Return the (X, Y) coordinate for the center point of the cell that contains the specified text.  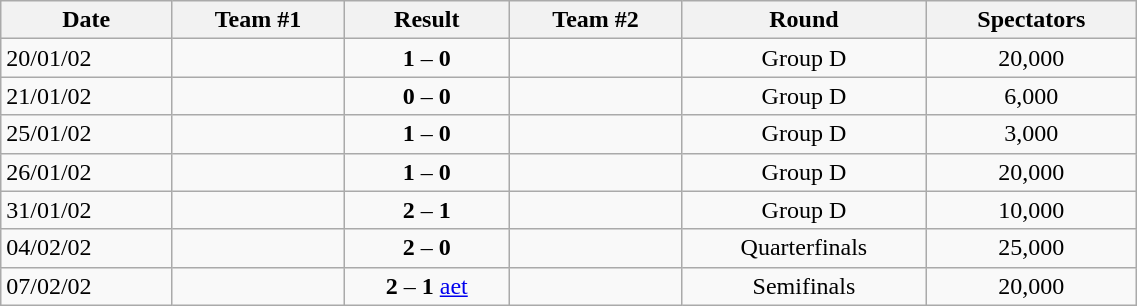
25/01/02 (86, 134)
Team #1 (258, 20)
04/02/02 (86, 248)
3,000 (1032, 134)
0 – 0 (426, 96)
Date (86, 20)
25,000 (1032, 248)
21/01/02 (86, 96)
26/01/02 (86, 172)
Semifinals (804, 286)
2 – 1 aet (426, 286)
2 – 0 (426, 248)
07/02/02 (86, 286)
Team #2 (596, 20)
20/01/02 (86, 58)
Quarterfinals (804, 248)
Round (804, 20)
31/01/02 (86, 210)
Result (426, 20)
Spectators (1032, 20)
10,000 (1032, 210)
2 – 1 (426, 210)
6,000 (1032, 96)
